Scan for the cell matching the given text and deliver its (x, y) coordinate at center. 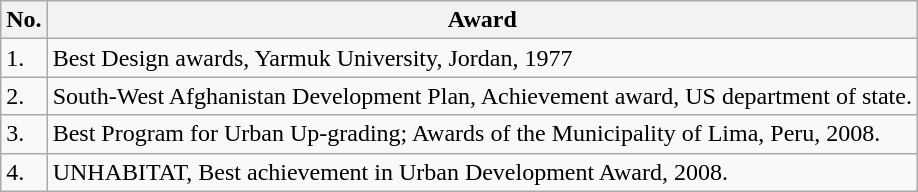
South-West Afghanistan Development Plan, Achievement award, US department of state. (482, 96)
3. (24, 134)
4. (24, 172)
Award (482, 20)
1. (24, 58)
2. (24, 96)
No. (24, 20)
Best Design awards, Yarmuk University, Jordan, 1977 (482, 58)
Best Program for Urban Up-grading; Awards of the Municipality of Lima, Peru, 2008. (482, 134)
UNHABITAT, Best achievement in Urban Development Award, 2008. (482, 172)
